Identify which cell holds the provided text, then report its [X, Y] central coordinate. 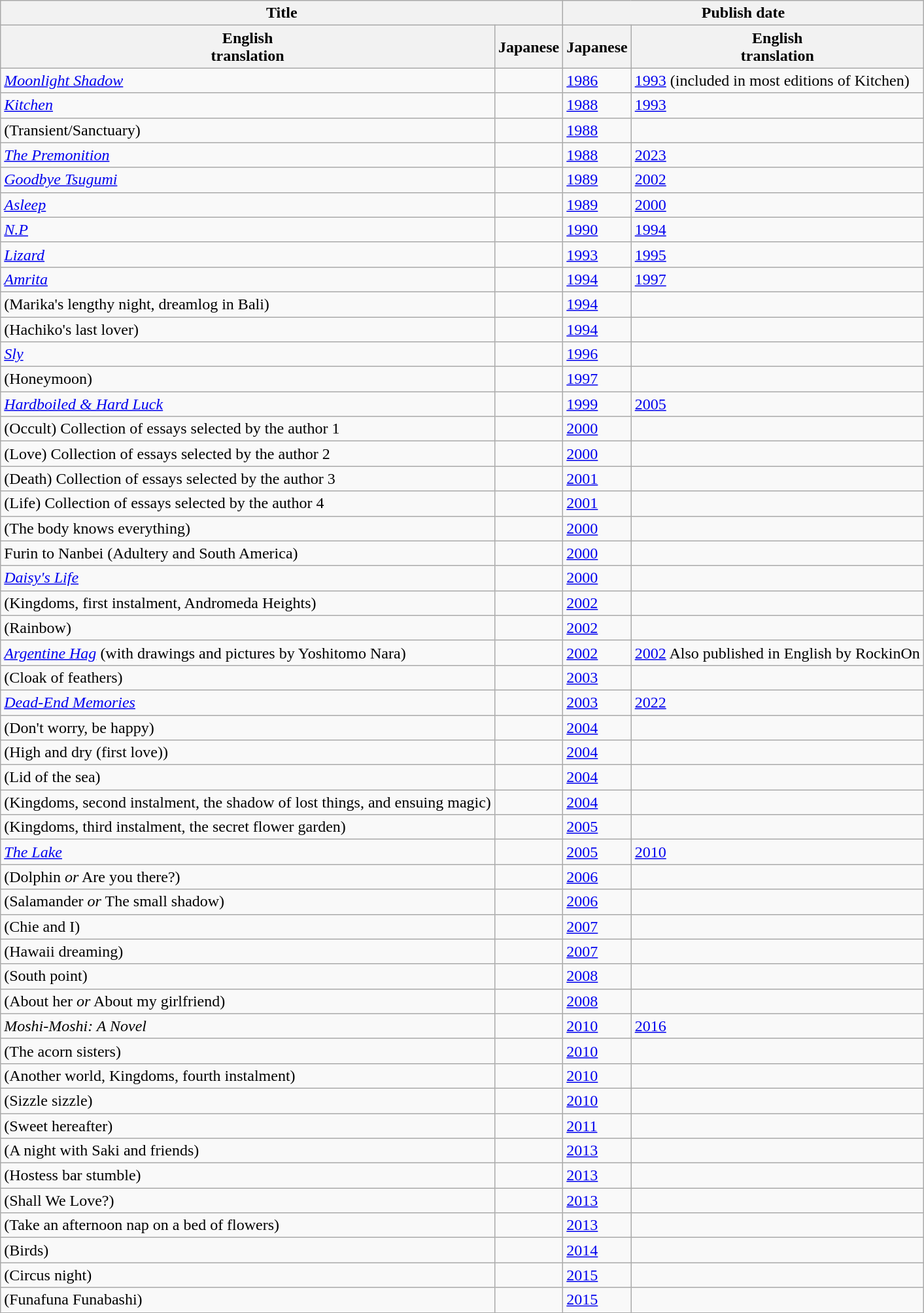
2023 [777, 155]
(Death) Collection of essays selected by the author 3 [248, 479]
Argentine Hag (with drawings and pictures by Yoshitomo Nara) [248, 653]
(High and dry (first love)) [248, 753]
The Premonition [248, 155]
(About her or About my girlfriend) [248, 1001]
(Birds) [248, 1250]
1986 [597, 80]
(Chie and I) [248, 927]
Dead-End Memories [248, 702]
Lizard [248, 254]
(Kingdoms, second instalment, the shadow of lost things, and ensuing magic) [248, 802]
1996 [597, 354]
(Hawaii dreaming) [248, 951]
Amrita [248, 279]
(Hostess bar stumble) [248, 1176]
Title [282, 13]
(The acorn sisters) [248, 1051]
(A night with Saki and friends) [248, 1151]
(Salamander or The small shadow) [248, 902]
(Lid of the sea) [248, 777]
(Sizzle sizzle) [248, 1100]
2011 [597, 1125]
(Love) Collection of essays selected by the author 2 [248, 454]
Goodbye Tsugumi [248, 180]
(Shall We Love?) [248, 1201]
Moonlight Shadow [248, 80]
(Kingdoms, first instalment, Andromeda Heights) [248, 603]
(Circus night) [248, 1275]
2014 [597, 1250]
1995 [777, 254]
N.P [248, 230]
Moshi-Moshi: A Novel [248, 1026]
1999 [597, 404]
1993 (included in most editions of Kitchen) [777, 80]
(Sweet hereafter) [248, 1125]
(Honeymoon) [248, 379]
(The body knows everything) [248, 528]
2002 Also published in English by RockinOn [777, 653]
(Another world, Kingdoms, fourth instalment) [248, 1076]
(Funafuna Funabashi) [248, 1300]
Daisy's Life [248, 578]
(Dolphin or Are you there?) [248, 877]
(Rainbow) [248, 628]
Kitchen [248, 105]
(Don't worry, be happy) [248, 728]
The Lake [248, 852]
Publish date [743, 13]
2016 [777, 1026]
(Transient/Sanctuary) [248, 130]
Asleep [248, 205]
(Cloak of feathers) [248, 677]
(Kingdoms, third instalment, the secret flower garden) [248, 827]
(Life) Collection of essays selected by the author 4 [248, 503]
(Hachiko's last lover) [248, 329]
(Occult) Collection of essays selected by the author 1 [248, 429]
Sly [248, 354]
(South point) [248, 976]
1990 [597, 230]
Furin to Nanbei (Adultery and South America) [248, 553]
(Take an afternoon nap on a bed of flowers) [248, 1225]
Hardboiled & Hard Luck [248, 404]
(Marika's lengthy night, dreamlog in Bali) [248, 304]
2022 [777, 702]
